Scan for the cell matching the given text and deliver its [x, y] coordinate at center. 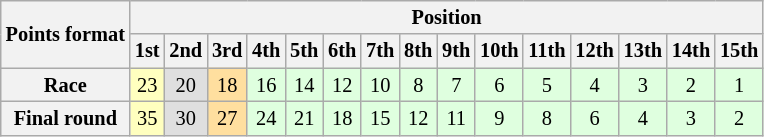
Points format [66, 34]
15 [380, 118]
11th [546, 51]
16 [266, 85]
15th [739, 51]
8th [418, 51]
2nd [186, 51]
14 [304, 85]
Final round [66, 118]
12th [594, 51]
7th [380, 51]
Position [446, 17]
3rd [227, 51]
27 [227, 118]
5th [304, 51]
9 [499, 118]
13th [643, 51]
10th [499, 51]
5 [546, 85]
11 [456, 118]
4th [266, 51]
7 [456, 85]
35 [148, 118]
20 [186, 85]
10 [380, 85]
6th [342, 51]
1 [739, 85]
21 [304, 118]
24 [266, 118]
14th [691, 51]
Race [66, 85]
1st [148, 51]
23 [148, 85]
30 [186, 118]
9th [456, 51]
